Provide the (X, Y) coordinate of the cell's center where the given text is located.  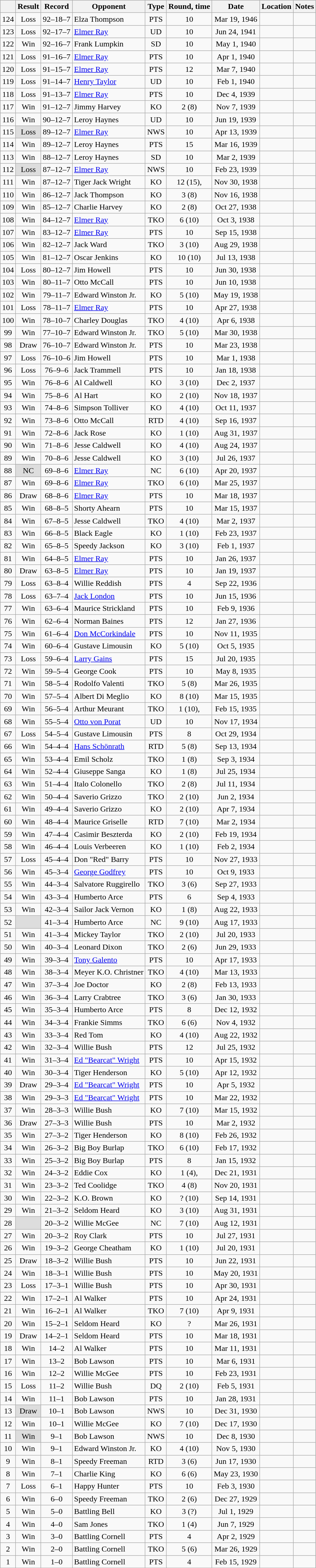
Jul 13, 1938 (236, 257)
Otto von Porat (109, 721)
Dec 12, 1932 (236, 1010)
Feb 3, 1930 (236, 1486)
Al Caldwell (109, 383)
Mar 1, 1938 (236, 357)
40 (8, 1072)
27–3–3 (57, 1123)
91–14–7 (57, 82)
11–1 (57, 1399)
62 (8, 797)
10 (10) (189, 257)
9 (8, 1461)
119 (8, 82)
6–1 (57, 1486)
Apr 17, 1933 (236, 960)
83–12–7 (57, 232)
26–3–2 (57, 1148)
Jun 24, 1941 (236, 32)
Henry Taylor (109, 82)
94 (8, 395)
Rodolfo Valenti (109, 684)
35–3–4 (57, 1010)
Sep 15, 1938 (236, 232)
17–3–1 (57, 1286)
Mar 23, 1938 (236, 345)
54 (8, 897)
Larry Gains (109, 659)
Sep 27, 1933 (236, 884)
29–3–4 (57, 1085)
Mar 16, 1939 (236, 144)
75–8–6 (57, 395)
Oct 29, 1934 (236, 734)
82 (8, 546)
114 (8, 144)
108 (8, 220)
105 (8, 257)
Nov 7, 1939 (236, 107)
110 (8, 195)
2–0 (57, 1549)
83 (8, 533)
38 (8, 1098)
Date (236, 7)
85–12–7 (57, 207)
Location (276, 7)
Sep 3, 1934 (236, 759)
Meyer K.O. Christner (109, 972)
Mar 18, 1931 (236, 1336)
6–0 (57, 1499)
Apr 9, 1931 (236, 1311)
Jun 22, 1931 (236, 1261)
Nov 17, 1934 (236, 721)
Don "Red" Barry (109, 859)
Aug 12, 1931 (236, 1223)
Feb 23, 1939 (236, 170)
Dec 2, 1937 (236, 383)
1 (10), (189, 709)
Mar 7, 1940 (236, 69)
5–0 (57, 1511)
Salvatore Ruggirello (109, 884)
11 (8, 1436)
May 1, 1940 (236, 44)
? (189, 1323)
Mar 11, 1931 (236, 1348)
40–3–4 (57, 947)
Shorty Ahearn (109, 508)
? (10) (189, 1198)
Type (156, 7)
Elza Thompson (109, 19)
Oct 5, 1935 (236, 646)
14–2 (57, 1348)
65–8–5 (57, 546)
30–3–4 (57, 1072)
41 (8, 1060)
102 (8, 295)
Albert Di Meglio (109, 696)
68 (8, 721)
Jan 26, 1937 (236, 558)
26 (8, 1248)
76–10–7 (57, 345)
39 (8, 1085)
67–8–5 (57, 521)
Nov 4, 1932 (236, 1022)
101 (8, 307)
Jul 20, 1931 (236, 1248)
70–8–6 (57, 458)
7 (8, 1486)
Record (57, 7)
Joe Doctor (109, 985)
Willie Reddish (109, 584)
21 (8, 1311)
33 (8, 1160)
49–4–4 (57, 809)
34 (8, 1148)
51 (8, 934)
Sep 14, 1931 (236, 1198)
47–4–4 (57, 834)
Emil Scholz (109, 759)
Jul 26, 1937 (236, 458)
Jul 20, 1933 (236, 934)
104 (8, 270)
29–3–3 (57, 1098)
22 (8, 1298)
Apr 24, 1931 (236, 1298)
31 (8, 1185)
Jan 18, 1938 (236, 370)
Mar 19, 1946 (236, 19)
Nov 5, 1930 (236, 1449)
13–2 (57, 1361)
89 (8, 458)
19–3–2 (57, 1248)
Nov 30, 1938 (236, 182)
43 (8, 1035)
92–17–7 (57, 32)
Nov 18, 1937 (236, 395)
Dec 27, 1929 (236, 1499)
Apr 7, 1934 (236, 809)
92–18–7 (57, 19)
123 (8, 32)
50–4–4 (57, 797)
39–3–4 (57, 960)
66 (8, 746)
Feb 19, 1934 (236, 834)
3 (8, 1536)
17–2–1 (57, 1298)
14 (8, 1399)
78 (8, 596)
118 (8, 94)
58–5–4 (57, 684)
76–9–6 (57, 370)
Jul 1, 1929 (236, 1511)
7–1 (57, 1474)
Mar 26, 1929 (236, 1549)
11–2 (57, 1386)
Apr 20, 1937 (236, 470)
67 (8, 734)
Tiger Jack Wright (109, 182)
Apr 27, 1938 (236, 307)
Jan 30, 1933 (236, 997)
3 (8) (189, 195)
23 (8, 1286)
95 (8, 383)
92 (8, 420)
20 (8, 1323)
14–2–1 (57, 1336)
30 (8, 1198)
12 (15), (189, 182)
96 (8, 370)
Jul 20, 1935 (236, 659)
25–3–2 (57, 1160)
98 (8, 345)
Feb 15, 1929 (236, 1561)
1 (4), (189, 1173)
49 (8, 960)
Jun 15, 1936 (236, 596)
Black Eagle (109, 533)
Battling Bell (109, 1511)
Arthur Meurant (109, 709)
George Cook (109, 671)
61 (8, 809)
91–16–7 (57, 57)
115 (8, 132)
Aug 17, 1933 (236, 922)
76–10–6 (57, 357)
Jimmy Harvey (109, 107)
80–12–7 (57, 270)
Ted Coolidge (109, 1185)
Aug 22, 1933 (236, 909)
Sep 13, 1934 (236, 746)
111 (8, 182)
90 (8, 445)
2 (8, 1549)
27–3–2 (57, 1135)
Apr 15, 1932 (236, 1060)
Sailor Jack Vernon (109, 909)
109 (8, 207)
12–2 (57, 1374)
Mar 6, 1931 (236, 1361)
100 (8, 320)
60 (8, 822)
Charley Douglas (109, 320)
Sep 22, 1936 (236, 584)
Maurice Griselle (109, 822)
5 (8, 1511)
32–3–4 (57, 1047)
Apr 6, 1938 (236, 320)
DQ (156, 1386)
Jul 11, 1934 (236, 784)
52–4–4 (57, 772)
Aug 24, 1937 (236, 445)
45 (8, 1010)
56–5–4 (57, 709)
90–12–7 (57, 119)
84–12–7 (57, 220)
46–4–4 (57, 847)
Speedy Jackson (109, 546)
32 (8, 1173)
Feb 5, 1931 (236, 1386)
55–5–4 (57, 721)
57 (8, 859)
44–3–4 (57, 884)
79–11–7 (57, 295)
63 (8, 784)
Leonard Dixon (109, 947)
Casimir Beszterda (109, 834)
Nov 11, 1935 (236, 634)
91 (8, 433)
Feb 1, 1940 (236, 82)
62–6–4 (57, 621)
21–3–2 (57, 1211)
86 (8, 496)
73 (8, 659)
Sep 16, 1937 (236, 420)
Sam Jones (109, 1524)
May 20, 1931 (236, 1273)
Mar 26, 1931 (236, 1323)
Feb 23, 1937 (236, 533)
71 (8, 684)
80–11–7 (57, 282)
Aug 31, 1931 (236, 1211)
88–12–7 (57, 157)
1–0 (57, 1561)
31–3–4 (57, 1060)
60–6–4 (57, 646)
4 (8) (189, 1185)
116 (8, 119)
16 (8, 1374)
Tony Galento (109, 960)
77–10–7 (57, 332)
Jack Ward (109, 245)
50 (8, 947)
Apr 1, 1940 (236, 57)
91–12–7 (57, 107)
91–15–7 (57, 69)
Mar 2, 1939 (236, 157)
Norman Baines (109, 621)
24 (8, 1273)
8–1 (57, 1461)
73–8–6 (57, 420)
36–3–4 (57, 997)
78–10–7 (57, 320)
58 (8, 847)
52 (8, 922)
Feb 1, 1937 (236, 546)
66–8–5 (57, 533)
38–3–4 (57, 972)
79 (8, 584)
51–4–4 (57, 784)
Mar 2, 1932 (236, 1123)
Nov 16, 1938 (236, 195)
May 19, 1938 (236, 295)
Hans Schönrath (109, 746)
120 (8, 69)
68–8–6 (57, 496)
Louis Verbeeren (109, 847)
Apr 5, 1932 (236, 1085)
Feb 15, 1935 (236, 709)
117 (8, 107)
74 (8, 646)
Jun 29, 1933 (236, 947)
29 (8, 1211)
112 (8, 170)
107 (8, 232)
Dec 4, 1939 (236, 94)
19 (8, 1336)
Dec 17, 1930 (236, 1424)
Frankie Simms (109, 1022)
Aug 29, 1938 (236, 245)
Apr 30, 1931 (236, 1286)
92–16–7 (57, 44)
Mar 30, 1938 (236, 332)
Apr 12, 1932 (236, 1072)
Mar 2, 1937 (236, 521)
Italo Colonello (109, 784)
36 (8, 1123)
1 (4) (189, 1524)
Jun 7, 1929 (236, 1524)
46 (8, 997)
34–3–4 (57, 1022)
Dec 31, 1930 (236, 1411)
Opponent (109, 7)
43–3–4 (57, 897)
George Godfrey (109, 872)
Nov 27, 1933 (236, 859)
Mar 15, 1935 (236, 696)
Roy Clark (109, 1236)
64 (8, 772)
Oct 9, 1933 (236, 872)
99 (8, 332)
Simpson Tolliver (109, 408)
57–5–4 (57, 696)
Eddie Cox (109, 1173)
Jun 10, 1938 (236, 282)
3–0 (57, 1536)
Notes (304, 7)
37 (8, 1110)
63–6–4 (57, 609)
37–3–4 (57, 985)
76 (8, 621)
15–2–1 (57, 1323)
Maurice Strickland (109, 609)
Oscar Jenkins (109, 257)
9 (10) (189, 922)
69 (8, 709)
Red Tom (109, 1035)
59–5–4 (57, 671)
88 (8, 470)
65 (8, 759)
22–3–2 (57, 1198)
Jun 17, 1930 (236, 1461)
82–12–7 (57, 245)
63–8–5 (57, 571)
72 (8, 671)
Don McCorkindale (109, 634)
54–5–4 (57, 734)
Jan 28, 1931 (236, 1399)
Jan 19, 1937 (236, 571)
48 (8, 972)
53 (8, 909)
Feb 23, 1931 (236, 1374)
Mar 18, 1937 (236, 496)
Feb 2, 1934 (236, 847)
Dec 8, 1930 (236, 1436)
Aug 22, 1932 (236, 1035)
84 (8, 521)
Aug 31, 1937 (236, 433)
Feb 9, 1936 (236, 609)
5 (6) (189, 1549)
18–3–2 (57, 1261)
80 (8, 571)
53–4–4 (57, 759)
Result (28, 7)
47 (8, 985)
77 (8, 609)
61–6–4 (57, 634)
Round, time (189, 7)
91–13–7 (57, 94)
Larry Crabtree (109, 997)
Sep 4, 1933 (236, 897)
74–8–6 (57, 408)
Mar 15, 1937 (236, 508)
May 23, 1930 (236, 1474)
68–8–5 (57, 508)
Charlie Harvey (109, 207)
87 (8, 483)
Mickey Taylor (109, 934)
Oct 27, 1938 (236, 207)
May 8, 1935 (236, 671)
71–8–6 (57, 445)
42–3–4 (57, 909)
Mar 15, 1932 (236, 1110)
81 (8, 558)
70 (8, 696)
72–8–6 (57, 433)
Al Hart (109, 395)
Mar 26, 1935 (236, 684)
59 (8, 834)
Giuseppe Sanga (109, 772)
64–8–5 (57, 558)
93 (8, 408)
97 (8, 357)
86–12–7 (57, 195)
81–12–7 (57, 257)
Jun 19, 1939 (236, 119)
76–8–6 (57, 383)
25 (8, 1261)
Jan 27, 1936 (236, 621)
42 (8, 1047)
3 (?) (189, 1511)
Oct 3, 1938 (236, 220)
Nov 20, 1931 (236, 1185)
Feb 17, 1932 (236, 1148)
Mar 25, 1937 (236, 483)
13 (8, 1411)
4–0 (57, 1524)
106 (8, 245)
George Cheatham (109, 1248)
24–3–2 (57, 1173)
Jul 25, 1932 (236, 1047)
18–3–1 (57, 1273)
Mar 22, 1932 (236, 1098)
59–6–4 (57, 659)
Mar 2, 1934 (236, 822)
Jun 2, 1934 (236, 797)
Happy Hunter (109, 1486)
56 (8, 872)
Jack Thompson (109, 195)
Dec 21, 1931 (236, 1173)
Jul 27, 1931 (236, 1236)
17 (8, 1361)
K.O. Brown (109, 1198)
Charlie King (109, 1474)
Jan 15, 1932 (236, 1160)
45–4–4 (57, 859)
Frank Lumpkin (109, 44)
44 (8, 1022)
1 (8, 1561)
18 (8, 1348)
Feb 13, 1933 (236, 985)
33–3–4 (57, 1035)
28 (8, 1223)
113 (8, 157)
78–11–7 (57, 307)
28–3–3 (57, 1110)
Jun 30, 1938 (236, 270)
Jul 25, 1934 (236, 772)
35 (8, 1135)
Oct 11, 1937 (236, 408)
103 (8, 282)
45–3–4 (57, 872)
Apr 2, 1929 (236, 1536)
63–8–4 (57, 584)
124 (8, 19)
Apr 13, 1939 (236, 132)
27 (8, 1236)
23–3–2 (57, 1185)
75 (8, 634)
122 (8, 44)
121 (8, 57)
Jack Rose (109, 433)
Feb 26, 1932 (236, 1135)
54–4–4 (57, 746)
Jack London (109, 596)
55 (8, 884)
48–4–4 (57, 822)
63–7–4 (57, 596)
16–2–1 (57, 1311)
85 (8, 508)
Mar 13, 1933 (236, 972)
Jack Trammell (109, 370)
